Extract the [X, Y] coordinate from the center of the cell holding the provided text.  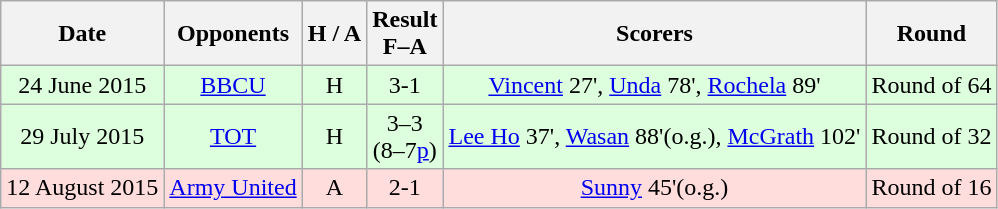
ResultF–A [405, 34]
3–3(8–7p) [405, 136]
Army United [233, 188]
12 August 2015 [82, 188]
3-1 [405, 85]
H / A [334, 34]
Vincent 27', Unda 78', Rochela 89' [654, 85]
Sunny 45'(o.g.) [654, 188]
BBCU [233, 85]
Opponents [233, 34]
2-1 [405, 188]
Scorers [654, 34]
TOT [233, 136]
Round of 64 [932, 85]
24 June 2015 [82, 85]
29 July 2015 [82, 136]
A [334, 188]
Round [932, 34]
Round of 16 [932, 188]
Lee Ho 37', Wasan 88'(o.g.), McGrath 102' [654, 136]
Round of 32 [932, 136]
Date [82, 34]
